Determine the (x, y) coordinate at the center of the cell enclosing the given text.  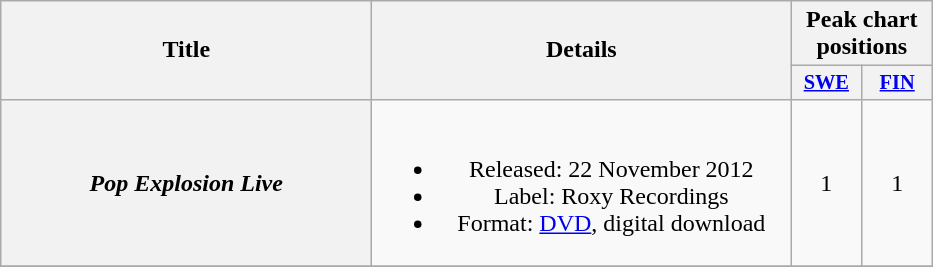
Title (186, 50)
Pop Explosion Live (186, 182)
SWE (826, 83)
Released: 22 November 2012Label: Roxy RecordingsFormat: DVD, digital download (582, 182)
FIN (898, 83)
Peak chart positions (862, 34)
Details (582, 50)
